Provide the [x, y] coordinate of the cell's center where the given text is located.  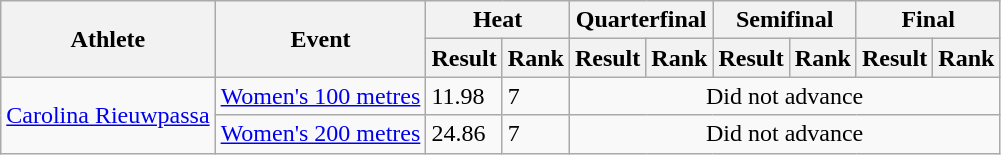
11.98 [464, 96]
Women's 200 metres [320, 134]
Carolina Rieuwpassa [108, 115]
Semifinal [785, 20]
Event [320, 39]
24.86 [464, 134]
Heat [498, 20]
Athlete [108, 39]
Quarterfinal [641, 20]
Women's 100 metres [320, 96]
Final [928, 20]
